Pinpoint the cell where the given text exists, returning its [x, y] midpoint coordinate. 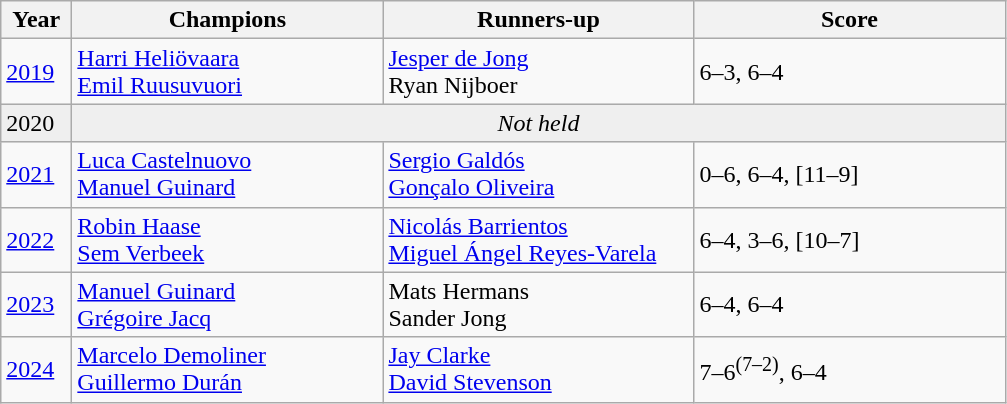
Jesper de Jong Ryan Nijboer [538, 72]
Harri Heliövaara Emil Ruusuvuori [228, 72]
6–4, 3–6, [10–7] [850, 240]
Score [850, 20]
6–4, 6–4 [850, 304]
2022 [36, 240]
Luca Castelnuovo Manuel Guinard [228, 174]
Mats Hermans Sander Jong [538, 304]
Robin Haase Sem Verbeek [228, 240]
Year [36, 20]
Sergio Galdós Gonçalo Oliveira [538, 174]
0–6, 6–4, [11–9] [850, 174]
7–6(7–2), 6–4 [850, 370]
Not held [538, 123]
2021 [36, 174]
2019 [36, 72]
Manuel Guinard Grégoire Jacq [228, 304]
6–3, 6–4 [850, 72]
2020 [36, 123]
Marcelo Demoliner Guillermo Durán [228, 370]
Champions [228, 20]
Nicolás Barrientos Miguel Ángel Reyes-Varela [538, 240]
2024 [36, 370]
2023 [36, 304]
Runners-up [538, 20]
Jay Clarke David Stevenson [538, 370]
